Determine the [X, Y] coordinate at the center of the cell enclosing the given text.  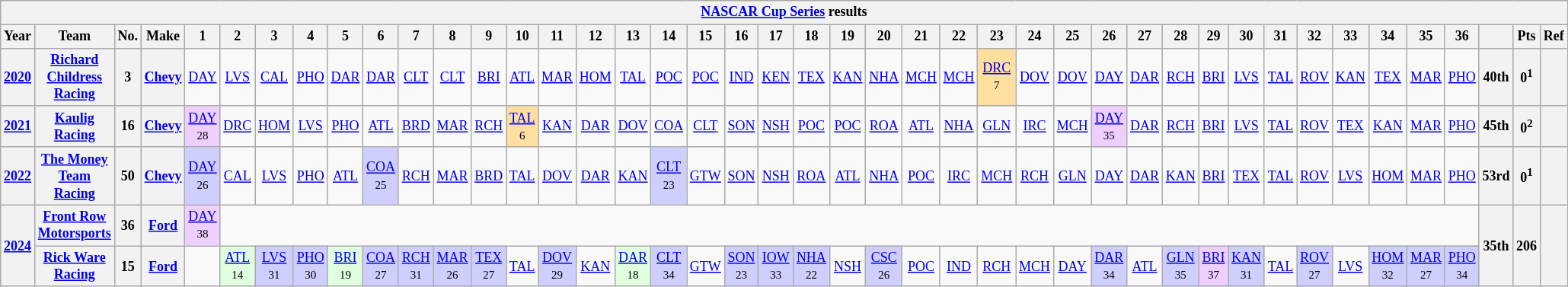
17 [776, 37]
DRC [238, 126]
10 [522, 37]
29 [1214, 37]
PHO30 [311, 266]
20 [884, 37]
HOM32 [1388, 266]
8 [452, 37]
COA27 [381, 266]
DAR34 [1109, 266]
27 [1145, 37]
Year [18, 37]
2 [238, 37]
CSC26 [884, 266]
KEN [776, 77]
11 [557, 37]
CLT34 [669, 266]
NHA22 [812, 266]
Rick Ware Racing [75, 266]
206 [1527, 245]
MAR27 [1426, 266]
DOV29 [557, 266]
45th [1496, 126]
BRI19 [346, 266]
2020 [18, 77]
DRC7 [997, 77]
DAY35 [1109, 126]
18 [812, 37]
12 [596, 37]
32 [1314, 37]
RCH31 [416, 266]
CLT23 [669, 176]
35th [1496, 245]
19 [848, 37]
KAN31 [1247, 266]
6 [381, 37]
7 [416, 37]
ROV27 [1314, 266]
The Money Team Racing [75, 176]
Make [163, 37]
1 [203, 37]
Richard Childress Racing [75, 77]
14 [669, 37]
SON23 [742, 266]
4 [311, 37]
LVS31 [274, 266]
MAR26 [452, 266]
Pts [1527, 37]
21 [921, 37]
23 [997, 37]
33 [1350, 37]
Front Row Motorsports [75, 225]
02 [1527, 126]
35 [1426, 37]
IOW33 [776, 266]
40th [1496, 77]
31 [1280, 37]
TAL6 [522, 126]
22 [959, 37]
24 [1035, 37]
DAY28 [203, 126]
5 [346, 37]
2021 [18, 126]
34 [1388, 37]
NASCAR Cup Series results [784, 12]
50 [128, 176]
30 [1247, 37]
COA [669, 126]
13 [633, 37]
26 [1109, 37]
28 [1180, 37]
GLN35 [1180, 266]
Kaulig Racing [75, 126]
DAY26 [203, 176]
25 [1072, 37]
Team [75, 37]
2024 [18, 245]
Ref [1554, 37]
53rd [1496, 176]
2022 [18, 176]
COA25 [381, 176]
ATL14 [238, 266]
TEX27 [489, 266]
BRI37 [1214, 266]
DAR18 [633, 266]
PHO34 [1462, 266]
DAY38 [203, 225]
No. [128, 37]
9 [489, 37]
